Capture the cell that displays the provided text and extract its [x, y] central coordinate. 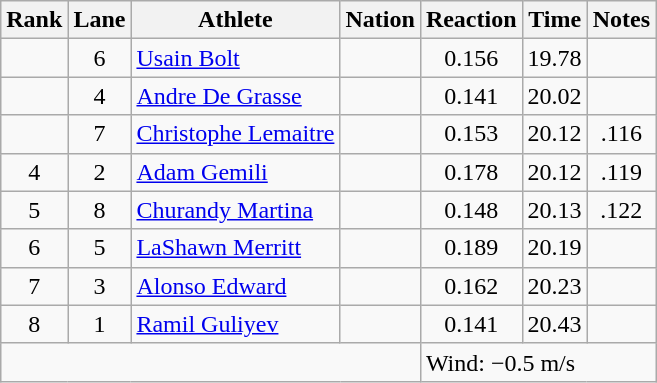
Ramil Guliyev [236, 324]
0.178 [471, 172]
20.23 [554, 286]
Alonso Edward [236, 286]
Notes [621, 20]
.119 [621, 172]
.116 [621, 134]
Reaction [471, 20]
LaShawn Merritt [236, 248]
0.162 [471, 286]
0.189 [471, 248]
20.43 [554, 324]
20.19 [554, 248]
Rank [34, 20]
.122 [621, 210]
20.02 [554, 96]
Lane [100, 20]
Churandy Martina [236, 210]
Adam Gemili [236, 172]
20.13 [554, 210]
Christophe Lemaitre [236, 134]
0.148 [471, 210]
0.156 [471, 58]
0.153 [471, 134]
Andre De Grasse [236, 96]
Usain Bolt [236, 58]
2 [100, 172]
3 [100, 286]
Time [554, 20]
Nation [380, 20]
Athlete [236, 20]
Wind: −0.5 m/s [538, 362]
1 [100, 324]
19.78 [554, 58]
